Provide the (X, Y) coordinate of the cell's center where the given text is located.  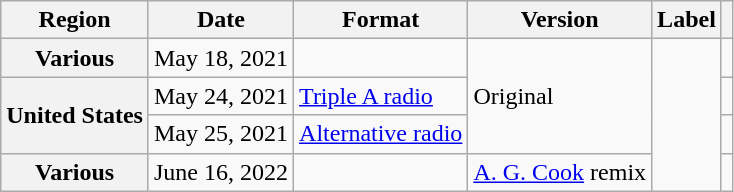
Alternative radio (381, 134)
Version (560, 20)
Date (220, 20)
Format (381, 20)
Original (560, 96)
May 24, 2021 (220, 96)
Triple A radio (381, 96)
June 16, 2022 (220, 172)
Label (687, 20)
May 25, 2021 (220, 134)
A. G. Cook remix (560, 172)
May 18, 2021 (220, 58)
Region (75, 20)
United States (75, 115)
